For the text-containing cell, return its midpoint in (x, y) coordinate format. 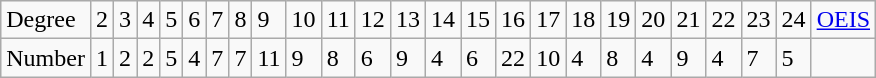
14 (442, 20)
18 (584, 20)
23 (758, 20)
21 (688, 20)
12 (372, 20)
13 (408, 20)
20 (654, 20)
OEIS (843, 20)
1 (102, 58)
3 (126, 20)
24 (794, 20)
Number (46, 58)
Degree (46, 20)
17 (548, 20)
15 (478, 20)
19 (618, 20)
16 (514, 20)
